Capture the cell that displays the provided text and extract its [X, Y] central coordinate. 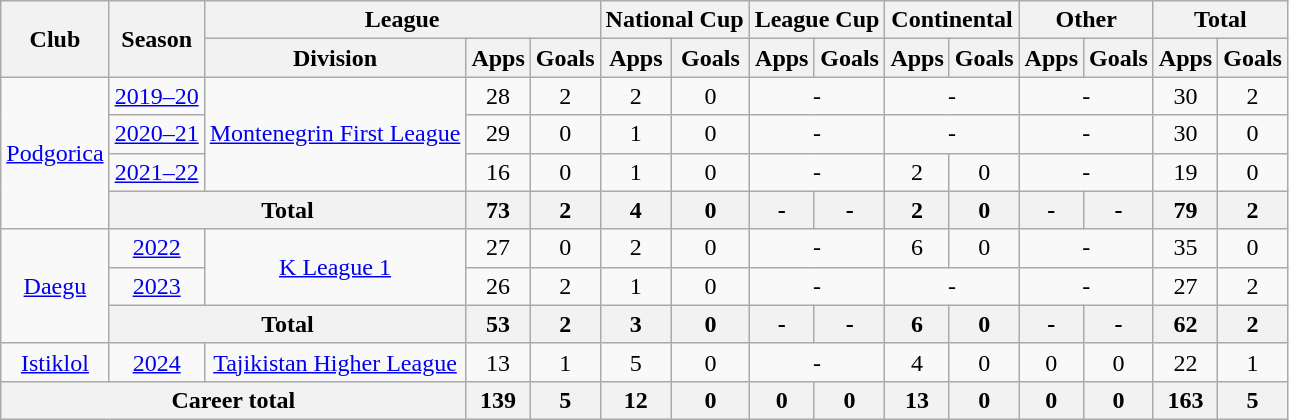
2022 [156, 248]
26 [498, 286]
Other [1086, 20]
139 [498, 400]
62 [1185, 324]
Tajikistan Higher League [335, 362]
Podgorica [55, 153]
53 [498, 324]
2019–20 [156, 96]
28 [498, 96]
2021–22 [156, 172]
22 [1185, 362]
29 [498, 134]
Division [335, 58]
League Cup [817, 20]
Continental [952, 20]
16 [498, 172]
Daegu [55, 286]
Club [55, 39]
79 [1185, 210]
163 [1185, 400]
2020–21 [156, 134]
2023 [156, 286]
3 [636, 324]
Istiklol [55, 362]
K League 1 [335, 267]
12 [636, 400]
League [402, 20]
National Cup [674, 20]
Montenegrin First League [335, 134]
Season [156, 39]
19 [1185, 172]
35 [1185, 248]
Career total [234, 400]
2024 [156, 362]
73 [498, 210]
